Locate the cell with the specified text and output its (X, Y) center coordinate. 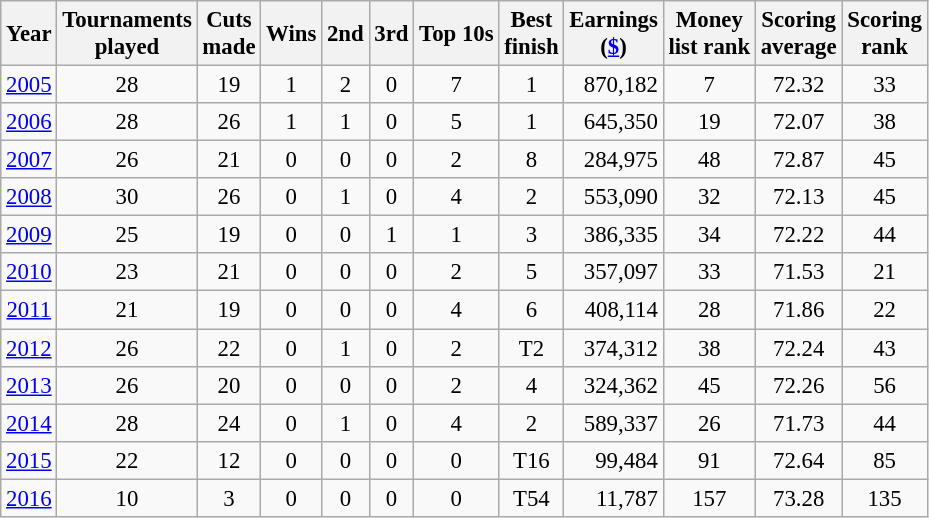
T16 (532, 460)
Top 10s (456, 34)
284,975 (614, 160)
2009 (29, 235)
72.26 (798, 385)
72.24 (798, 348)
91 (709, 460)
408,114 (614, 310)
56 (884, 385)
72.13 (798, 197)
43 (884, 348)
2005 (29, 85)
6 (532, 310)
73.28 (798, 498)
72.32 (798, 85)
2008 (29, 197)
71.86 (798, 310)
2006 (29, 122)
24 (229, 423)
Year (29, 34)
135 (884, 498)
2012 (29, 348)
Scoring average (798, 34)
2011 (29, 310)
11,787 (614, 498)
Tournaments played (127, 34)
3rd (392, 34)
589,337 (614, 423)
10 (127, 498)
2010 (29, 273)
72.22 (798, 235)
8 (532, 160)
25 (127, 235)
32 (709, 197)
2016 (29, 498)
Wins (292, 34)
48 (709, 160)
2007 (29, 160)
Earnings($) (614, 34)
324,362 (614, 385)
20 (229, 385)
357,097 (614, 273)
99,484 (614, 460)
2013 (29, 385)
Best finish (532, 34)
2015 (29, 460)
Cuts made (229, 34)
T2 (532, 348)
12 (229, 460)
71.73 (798, 423)
553,090 (614, 197)
30 (127, 197)
2nd (346, 34)
34 (709, 235)
157 (709, 498)
Money list rank (709, 34)
2014 (29, 423)
Scoring rank (884, 34)
374,312 (614, 348)
386,335 (614, 235)
72.07 (798, 122)
85 (884, 460)
23 (127, 273)
645,350 (614, 122)
870,182 (614, 85)
72.64 (798, 460)
T54 (532, 498)
72.87 (798, 160)
71.53 (798, 273)
